Capture the cell that displays the provided text and extract its [x, y] central coordinate. 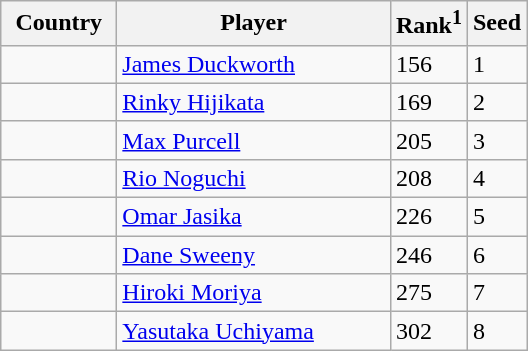
Country [59, 24]
246 [428, 255]
Player [254, 24]
2 [496, 102]
226 [428, 217]
4 [496, 178]
Omar Jasika [254, 217]
156 [428, 64]
8 [496, 331]
James Duckworth [254, 64]
302 [428, 331]
169 [428, 102]
1 [496, 64]
Dane Sweeny [254, 255]
Yasutaka Uchiyama [254, 331]
5 [496, 217]
Max Purcell [254, 140]
6 [496, 255]
Seed [496, 24]
3 [496, 140]
205 [428, 140]
Rio Noguchi [254, 178]
7 [496, 293]
Rinky Hijikata [254, 102]
275 [428, 293]
Hiroki Moriya [254, 293]
Rank1 [428, 24]
208 [428, 178]
